Capture the cell that displays the provided text and extract its [x, y] central coordinate. 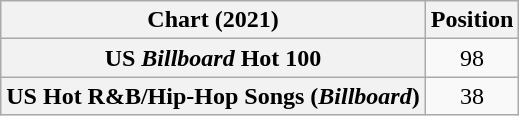
US Billboard Hot 100 [213, 58]
Position [472, 20]
38 [472, 96]
US Hot R&B/Hip-Hop Songs (Billboard) [213, 96]
Chart (2021) [213, 20]
98 [472, 58]
